From the cell containing the given text, extract its center point as (X, Y) coordinate. 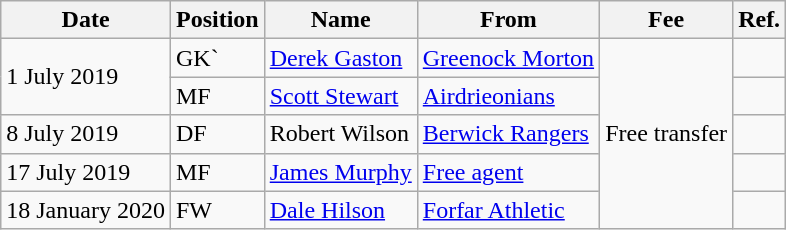
Position (217, 20)
17 July 2019 (86, 172)
Greenock Morton (508, 58)
Date (86, 20)
Name (340, 20)
Forfar Athletic (508, 210)
8 July 2019 (86, 134)
Free agent (508, 172)
1 July 2019 (86, 77)
From (508, 20)
Scott Stewart (340, 96)
DF (217, 134)
FW (217, 210)
Airdrieonians (508, 96)
18 January 2020 (86, 210)
GK` (217, 58)
Derek Gaston (340, 58)
Ref. (760, 20)
Dale Hilson (340, 210)
Berwick Rangers (508, 134)
Robert Wilson (340, 134)
Free transfer (666, 134)
Fee (666, 20)
James Murphy (340, 172)
